Pinpoint the cell where the given text exists, returning its [X, Y] midpoint coordinate. 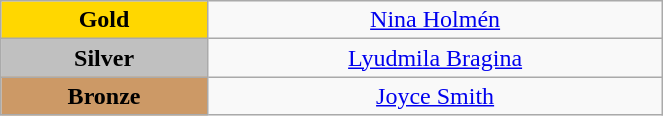
Nina Holmén [434, 20]
Gold [104, 20]
Silver [104, 58]
Bronze [104, 96]
Joyce Smith [434, 96]
Lyudmila Bragina [434, 58]
